Scan for the cell matching the given text and deliver its [x, y] coordinate at center. 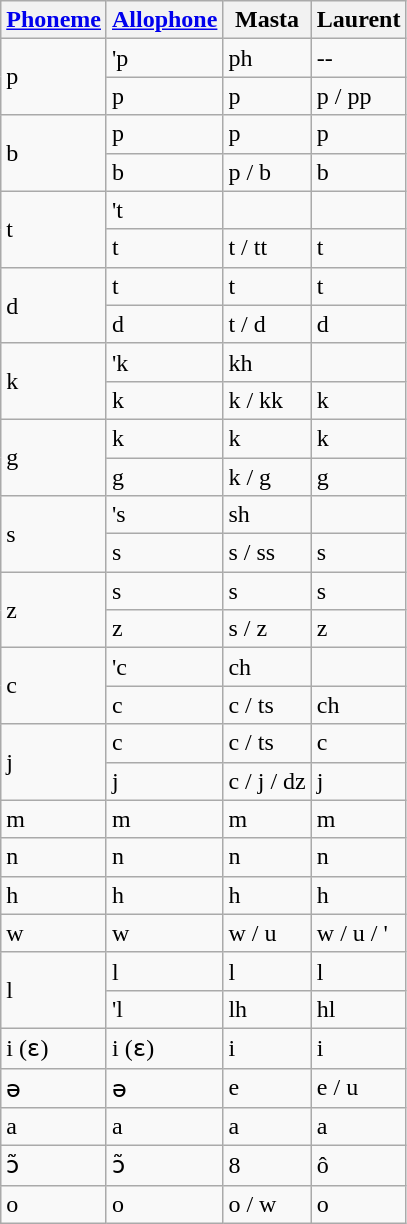
8 [267, 1166]
'c [164, 667]
kh [267, 362]
p / pp [358, 96]
w / u / ' [358, 933]
s / ss [267, 553]
k / kk [267, 400]
lh [267, 1009]
w / u [267, 933]
Allophone [164, 20]
e [267, 1088]
ph [267, 58]
s / z [267, 629]
't [164, 210]
hl [358, 1009]
Laurent [358, 20]
Phoneme [54, 20]
's [164, 515]
c / j / dz [267, 781]
k / g [267, 477]
t / tt [267, 248]
'l [164, 1009]
e / u [358, 1088]
sh [267, 515]
t / d [267, 324]
o / w [267, 1204]
'k [164, 362]
p / b [267, 172]
ô [358, 1166]
Masta [267, 20]
-- [358, 58]
'p [164, 58]
